Return [X, Y] of the center of cell containing provided text 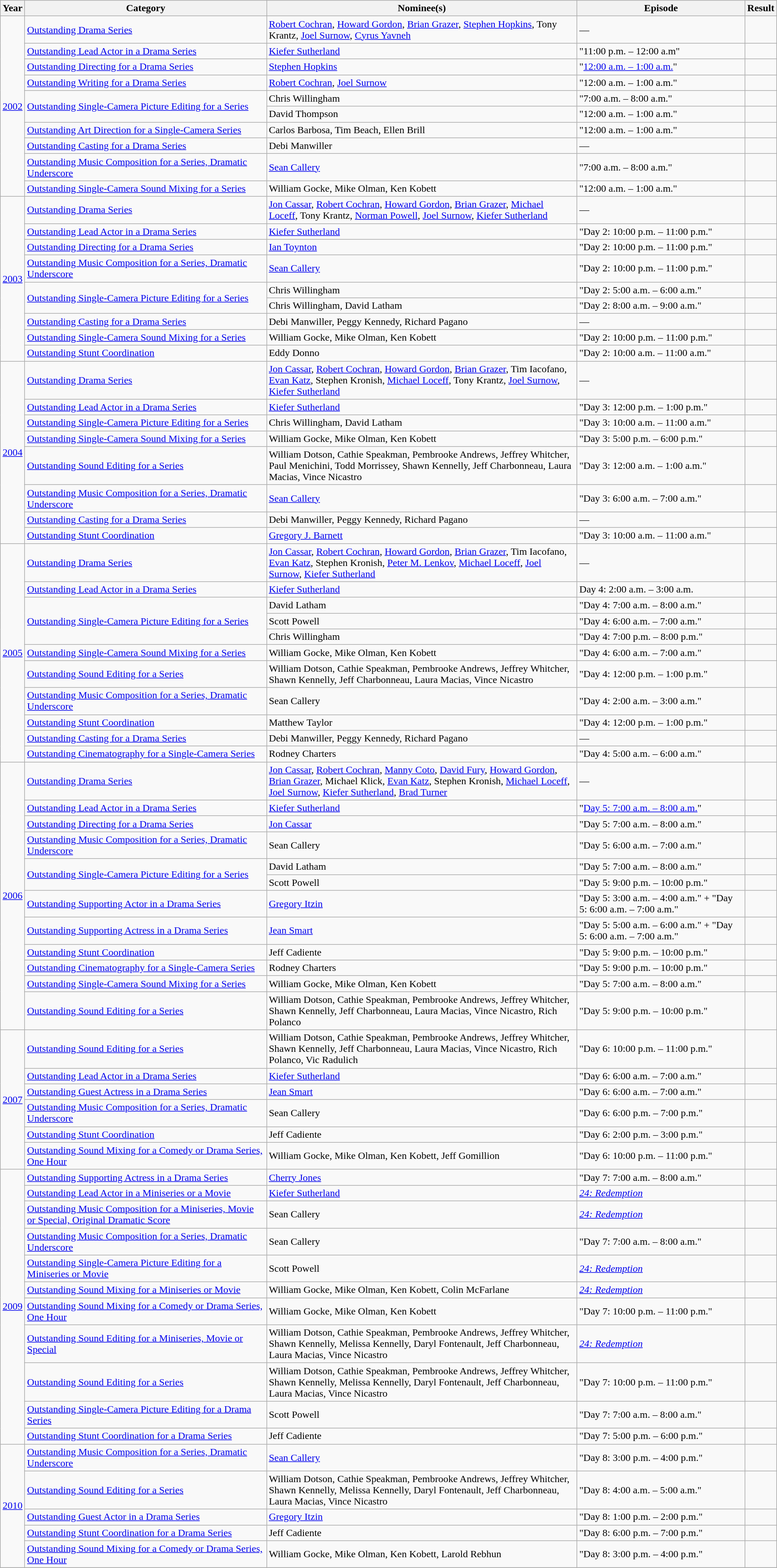
"Day 3: 12:00 p.m. – 1:00 p.m." [661, 407]
David Thompson [422, 114]
"Day 3: 12:00 a.m. – 1:00 a.m." [661, 466]
Outstanding Single-Camera Picture Editing for a Drama Series [146, 1415]
"Day 2: 8:00 a.m. – 9:00 a.m." [661, 306]
Stephen Hopkins [422, 67]
"Day 2: 5:00 a.m. – 6:00 a.m." [661, 290]
Outstanding Single-Camera Picture Editing for a Miniseries or Movie [146, 1269]
Outstanding Music Composition for a Miniseries, Movie or Special, Original Dramatic Score [146, 1214]
Debi Manwiller [422, 146]
Jon Cassar, Robert Cochran, Howard Gordon, Brian Grazer, Michael Loceff, Tony Krantz, Norman Powell, Joel Surnow, Kiefer Sutherland [422, 210]
"Day 6: 2:00 p.m. – 3:00 p.m." [661, 1134]
2002 [12, 106]
Ian Toynton [422, 247]
2004 [12, 452]
"Day 6: 6:00 p.m. – 7:00 p.m." [661, 1113]
"Day 8: 1:00 p.m. – 2:00 p.m." [661, 1517]
"Day 3: 5:00 p.m. – 6:00 p.m." [661, 439]
Gregory J. Barnett [422, 535]
"Day 2: 10:00 a.m. – 11:00 a.m." [661, 353]
William Dotson, Cathie Speakman, Pembrooke Andrews, Jeffrey Whitcher, Shawn Kennelly, Jeff Charbonneau, Laura Macias, Vince Nicastro, Rich Polanco [422, 1011]
Jon Cassar [422, 824]
Cherry Jones [422, 1177]
"Day 5: 6:00 a.m. – 7:00 a.m." [661, 845]
"Day 5: 3:00 a.m. – 4:00 a.m." + "Day 5: 6:00 a.m. – 7:00 a.m." [661, 904]
Outstanding Sound Editing for a Miniseries, Movie or Special [146, 1344]
Result [761, 8]
Robert Cochran, Joel Surnow [422, 83]
"Day 3: 6:00 a.m. – 7:00 a.m." [661, 498]
Outstanding Guest Actress in a Drama Series [146, 1092]
Category [146, 8]
Robert Cochran, Howard Gordon, Brian Grazer, Stephen Hopkins, Tony Krantz, Joel Surnow, Cyrus Yavneh [422, 30]
Nominee(s) [422, 8]
William Gocke, Mike Olman, Ken Kobett, Colin McFarlane [422, 1290]
2010 [12, 1506]
"Day 4: 7:00 p.m. – 8:00 p.m." [661, 637]
Eddy Donno [422, 353]
"Day 7: 5:00 p.m. – 6:00 p.m." [661, 1436]
Year [12, 8]
Day 4: 2:00 a.m. – 3:00 a.m. [661, 590]
William Gocke, Mike Olman, Ken Kobett, Larold Rebhun [422, 1554]
Outstanding Guest Actor in a Drama Series [146, 1517]
Episode [661, 8]
William Dotson, Cathie Speakman, Pembrooke Andrews, Jeffrey Whitcher, Shawn Kennelly, Jeff Charbonneau, Laura Macias, Vince Nicastro [422, 674]
Outstanding Supporting Actor in a Drama Series [146, 904]
2003 [12, 279]
"Day 8: 4:00 a.m. – 5:00 a.m." [661, 1490]
"Day 4: 7:00 a.m. – 8:00 a.m." [661, 605]
2006 [12, 896]
"Day 4: 2:00 a.m. – 3:00 a.m." [661, 701]
Carlos Barbosa, Tim Beach, Ellen Brill [422, 130]
Outstanding Sound Mixing for a Miniseries or Movie [146, 1290]
William Gocke, Mike Olman, Ken Kobett, Jeff Gomillion [422, 1156]
"Day 4: 5:00 a.m. – 6:00 a.m." [661, 754]
2009 [12, 1307]
"Day 8: 6:00 p.m. – 7:00 p.m." [661, 1533]
"Day 5: 5:00 a.m. – 6:00 a.m." + "Day 5: 6:00 a.m. – 7:00 a.m." [661, 931]
Outstanding Lead Actor in a Miniseries or a Movie [146, 1193]
Matthew Taylor [422, 722]
2007 [12, 1100]
"11:00 p.m. – 12:00 a.m" [661, 51]
2005 [12, 653]
Outstanding Writing for a Drama Series [146, 83]
Outstanding Art Direction for a Single-Camera Series [146, 130]
